Determine the [x, y] coordinate at the center of the cell enclosing the given text.  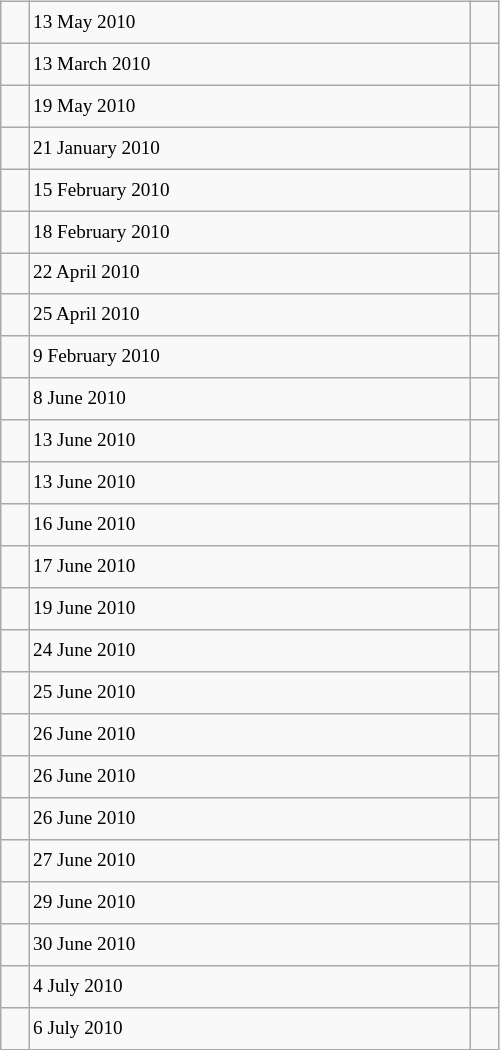
22 April 2010 [249, 274]
30 June 2010 [249, 944]
24 June 2010 [249, 651]
19 June 2010 [249, 609]
21 January 2010 [249, 148]
25 June 2010 [249, 693]
13 March 2010 [249, 64]
13 May 2010 [249, 22]
4 July 2010 [249, 986]
16 June 2010 [249, 525]
15 February 2010 [249, 190]
29 June 2010 [249, 902]
6 July 2010 [249, 1028]
9 February 2010 [249, 357]
25 April 2010 [249, 315]
27 June 2010 [249, 861]
19 May 2010 [249, 106]
18 February 2010 [249, 232]
8 June 2010 [249, 399]
17 June 2010 [249, 567]
